For the text-containing cell, return its midpoint in [X, Y] coordinate format. 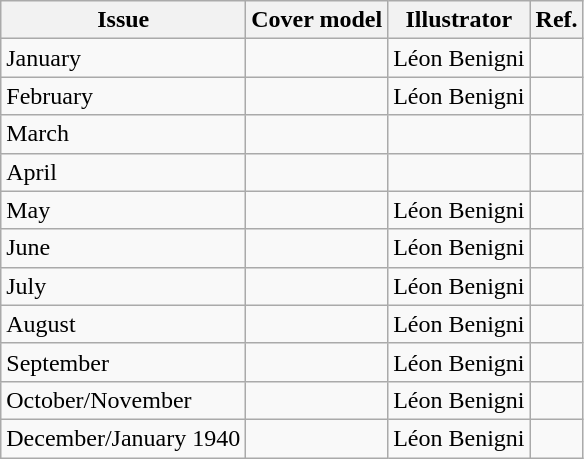
Cover model [317, 20]
October/November [124, 400]
Issue [124, 20]
Ref. [556, 20]
May [124, 210]
August [124, 324]
March [124, 134]
Illustrator [459, 20]
June [124, 248]
September [124, 362]
July [124, 286]
January [124, 58]
February [124, 96]
December/January 1940 [124, 438]
April [124, 172]
